Extract the [x, y] coordinate from the center of the cell holding the provided text.  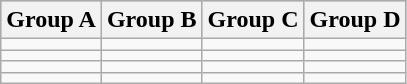
Group A [52, 20]
Group B [152, 20]
Group C [253, 20]
Group D [355, 20]
